Search for the cell housing the specified text and yield its [X, Y] center coordinate. 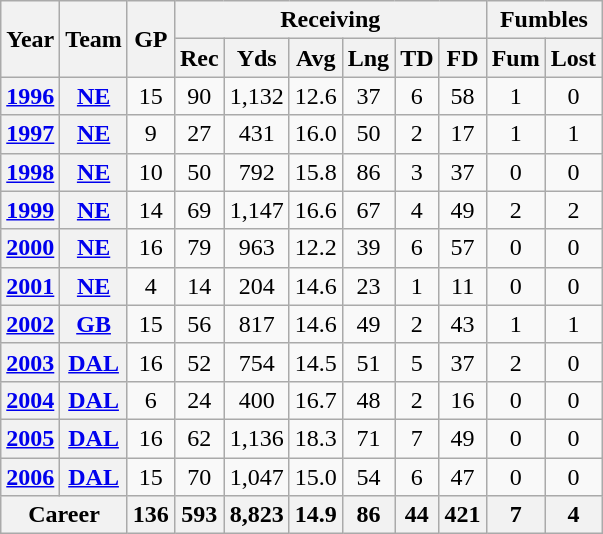
431 [256, 134]
51 [368, 362]
48 [368, 400]
43 [462, 324]
2006 [30, 477]
1,047 [256, 477]
23 [368, 286]
70 [199, 477]
Avg [316, 58]
71 [368, 438]
2000 [30, 248]
1997 [30, 134]
79 [199, 248]
16.0 [316, 134]
Rec [199, 58]
Yds [256, 58]
10 [150, 172]
2001 [30, 286]
1996 [30, 96]
Fum [516, 58]
67 [368, 210]
Team [94, 39]
16.6 [316, 210]
12.2 [316, 248]
14.5 [316, 362]
15.8 [316, 172]
817 [256, 324]
754 [256, 362]
Fumbles [544, 20]
90 [199, 96]
3 [417, 172]
Receiving [330, 20]
15.0 [316, 477]
Career [64, 515]
2002 [30, 324]
FD [462, 58]
47 [462, 477]
TD [417, 58]
16.7 [316, 400]
792 [256, 172]
1999 [30, 210]
54 [368, 477]
204 [256, 286]
27 [199, 134]
8,823 [256, 515]
57 [462, 248]
400 [256, 400]
39 [368, 248]
136 [150, 515]
56 [199, 324]
62 [199, 438]
24 [199, 400]
GP [150, 39]
11 [462, 286]
17 [462, 134]
2004 [30, 400]
Lost [573, 58]
421 [462, 515]
1998 [30, 172]
963 [256, 248]
2005 [30, 438]
5 [417, 362]
593 [199, 515]
1,136 [256, 438]
Year [30, 39]
14.9 [316, 515]
52 [199, 362]
1,132 [256, 96]
44 [417, 515]
9 [150, 134]
18.3 [316, 438]
69 [199, 210]
2003 [30, 362]
58 [462, 96]
Lng [368, 58]
GB [94, 324]
1,147 [256, 210]
12.6 [316, 96]
